Find where the given text appears and provide that cell's center as (x, y) coordinate. 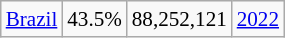
43.5% (94, 18)
2022 (258, 18)
88,252,121 (180, 18)
Brazil (32, 18)
